Scan for the cell matching the given text and deliver its [X, Y] coordinate at center. 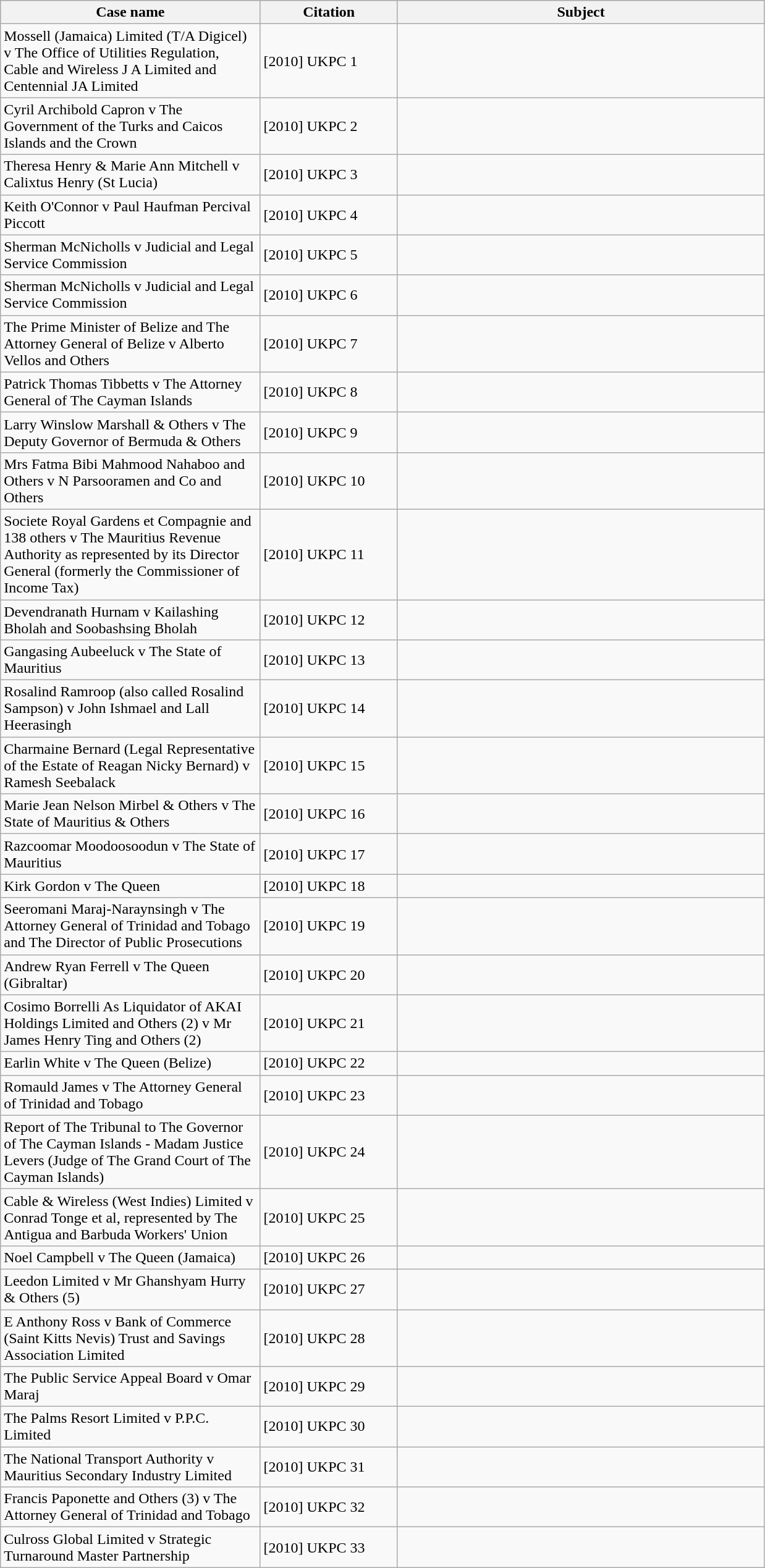
Citation [329, 12]
[2010] UKPC 12 [329, 619]
Gangasing Aubeeluck v The State of Mauritius [130, 660]
[2010] UKPC 16 [329, 814]
[2010] UKPC 30 [329, 1427]
Leedon Limited v Mr Ghanshyam Hurry & Others (5) [130, 1289]
The Prime Minister of Belize and The Attorney General of Belize v Alberto Vellos and Others [130, 344]
[2010] UKPC 6 [329, 295]
[2010] UKPC 28 [329, 1338]
[2010] UKPC 22 [329, 1063]
Subject [581, 12]
Noel Campbell v The Queen (Jamaica) [130, 1257]
Case name [130, 12]
The Public Service Appeal Board v Omar Maraj [130, 1386]
Romauld James v The Attorney General of Trinidad and Tobago [130, 1095]
The Palms Resort Limited v P.P.C. Limited [130, 1427]
[2010] UKPC 31 [329, 1467]
Cable & Wireless (West Indies) Limited v Conrad Tonge et al, represented by The Antigua and Barbuda Workers' Union [130, 1217]
Earlin White v The Queen (Belize) [130, 1063]
[2010] UKPC 32 [329, 1507]
Mossell (Jamaica) Limited (T/A Digicel) v The Office of Utilities Regulation, Cable and Wireless J A Limited and Centennial JA Limited [130, 61]
Larry Winslow Marshall & Others v The Deputy Governor of Bermuda & Others [130, 432]
[2010] UKPC 20 [329, 975]
[2010] UKPC 5 [329, 255]
Report of The Tribunal to The Governor of The Cayman Islands - Madam Justice Levers (Judge of The Grand Court of The Cayman Islands) [130, 1152]
[2010] UKPC 18 [329, 886]
[2010] UKPC 3 [329, 174]
Francis Paponette and Others (3) v The Attorney General of Trinidad and Tobago [130, 1507]
Rosalind Ramroop (also called Rosalind Sampson) v John Ishmael and Lall Heerasingh [130, 709]
[2010] UKPC 26 [329, 1257]
Mrs Fatma Bibi Mahmood Nahaboo and Others v N Parsooramen and Co and Others [130, 481]
The National Transport Authority v Mauritius Secondary Industry Limited [130, 1467]
[2010] UKPC 8 [329, 392]
[2010] UKPC 1 [329, 61]
Andrew Ryan Ferrell v The Queen (Gibraltar) [130, 975]
Theresa Henry & Marie Ann Mitchell v Calixtus Henry (St Lucia) [130, 174]
[2010] UKPC 17 [329, 854]
[2010] UKPC 19 [329, 926]
[2010] UKPC 4 [329, 215]
[2010] UKPC 10 [329, 481]
[2010] UKPC 13 [329, 660]
Culross Global Limited v Strategic Turnaround Master Partnership [130, 1547]
[2010] UKPC 33 [329, 1547]
[2010] UKPC 14 [329, 709]
[2010] UKPC 27 [329, 1289]
Razcoomar Moodoosoodun v The State of Mauritius [130, 854]
[2010] UKPC 2 [329, 126]
[2010] UKPC 23 [329, 1095]
Charmaine Bernard (Legal Representative of the Estate of Reagan Nicky Bernard) v Ramesh Seebalack [130, 765]
[2010] UKPC 15 [329, 765]
Marie Jean Nelson Mirbel & Others v The State of Mauritius & Others [130, 814]
Devendranath Hurnam v Kailashing Bholah and Soobashsing Bholah [130, 619]
[2010] UKPC 11 [329, 554]
[2010] UKPC 29 [329, 1386]
Cosimo Borrelli As Liquidator of AKAI Holdings Limited and Others (2) v Mr James Henry Ting and Others (2) [130, 1023]
Seeromani Maraj-Naraynsingh v The Attorney General of Trinidad and Tobago and The Director of Public Prosecutions [130, 926]
[2010] UKPC 24 [329, 1152]
Cyril Archibold Capron v The Government of the Turks and Caicos Islands and the Crown [130, 126]
E Anthony Ross v Bank of Commerce (Saint Kitts Nevis) Trust and Savings Association Limited [130, 1338]
[2010] UKPC 25 [329, 1217]
[2010] UKPC 9 [329, 432]
Keith O'Connor v Paul Haufman Percival Piccott [130, 215]
[2010] UKPC 7 [329, 344]
[2010] UKPC 21 [329, 1023]
Patrick Thomas Tibbetts v The Attorney General of The Cayman Islands [130, 392]
Kirk Gordon v The Queen [130, 886]
